Identify which cell holds the provided text, then report its [x, y] central coordinate. 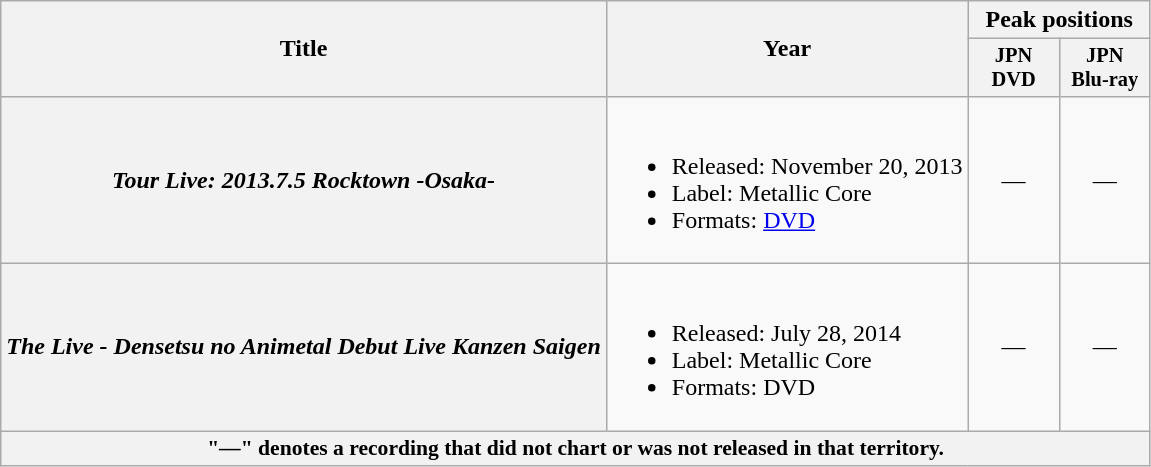
Released: November 20, 2013Label: Metallic CoreFormats: DVD [787, 180]
JPNBlu-ray [1104, 68]
Title [304, 49]
Tour Live: 2013.7.5 Rocktown -Osaka- [304, 180]
JPNDVD [1014, 68]
Year [787, 49]
Released: July 28, 2014Label: Metallic CoreFormats: DVD [787, 348]
Peak positions [1059, 20]
"—" denotes a recording that did not chart or was not released in that territory. [576, 449]
The Live - Densetsu no Animetal Debut Live Kanzen Saigen [304, 348]
